Output the (X, Y) coordinate of the center of the cell containing the given text.  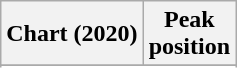
Peakposition (189, 34)
Chart (2020) (72, 34)
